Output the (X, Y) coordinate of the center of the cell containing the given text.  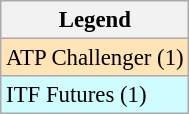
Legend (95, 20)
ATP Challenger (1) (95, 58)
ITF Futures (1) (95, 95)
